From the cell containing the given text, extract its center point as [x, y] coordinate. 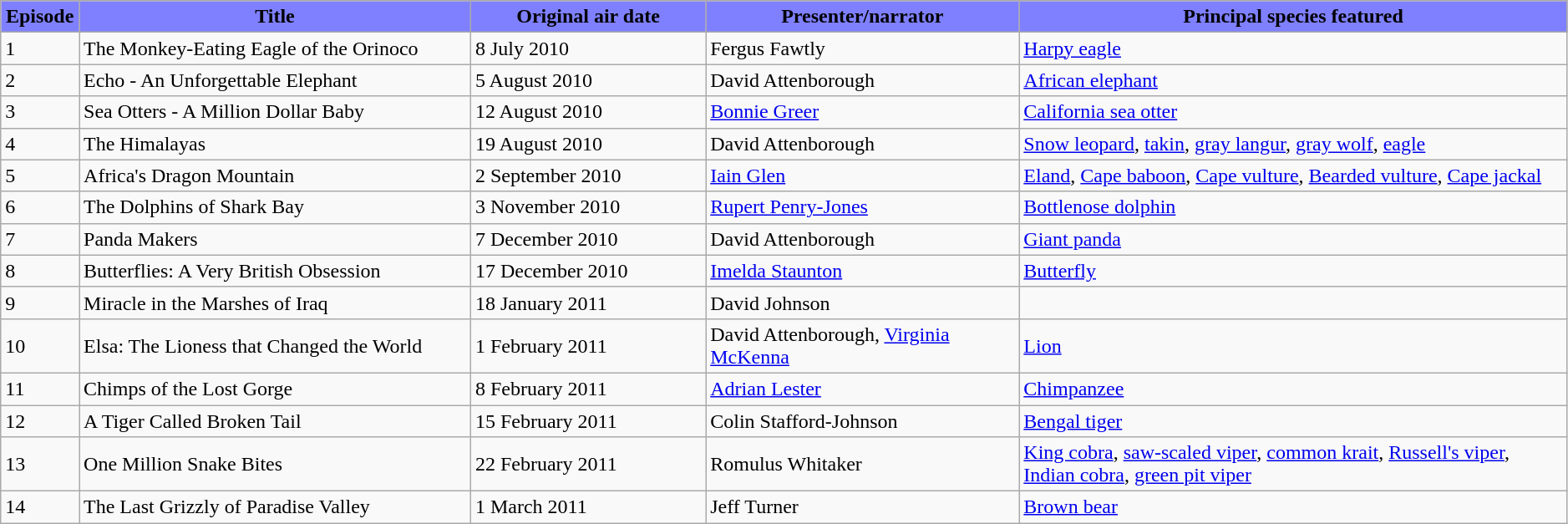
Butterfly [1293, 271]
Chimpanzee [1293, 389]
One Million Snake Bites [276, 465]
3 November 2010 [588, 207]
1 [40, 48]
13 [40, 465]
7 December 2010 [588, 239]
17 December 2010 [588, 271]
Original air date [588, 17]
7 [40, 239]
African elephant [1293, 80]
The Last Grizzly of Paradise Valley [276, 507]
Bonnie Greer [862, 112]
4 [40, 144]
Principal species featured [1293, 17]
2 [40, 80]
David Johnson [862, 303]
Miracle in the Marshes of Iraq [276, 303]
California sea otter [1293, 112]
Brown bear [1293, 507]
14 [40, 507]
1 February 2011 [588, 346]
Jeff Turner [862, 507]
The Himalayas [276, 144]
Presenter/narrator [862, 17]
Giant panda [1293, 239]
David Attenborough, Virginia McKenna [862, 346]
Eland, Cape baboon, Cape vulture, Bearded vulture, Cape jackal [1293, 176]
12 [40, 420]
Bottlenose dolphin [1293, 207]
Lion [1293, 346]
Episode [40, 17]
5 August 2010 [588, 80]
10 [40, 346]
3 [40, 112]
22 February 2011 [588, 465]
15 February 2011 [588, 420]
9 [40, 303]
Rupert Penry-Jones [862, 207]
The Dolphins of Shark Bay [276, 207]
Echo - An Unforgettable Elephant [276, 80]
Harpy eagle [1293, 48]
Bengal tiger [1293, 420]
Adrian Lester [862, 389]
18 January 2011 [588, 303]
King cobra, saw-scaled viper, common krait, Russell's viper, Indian cobra, green pit viper [1293, 465]
8 July 2010 [588, 48]
Elsa: The Lioness that Changed the World [276, 346]
Snow leopard, takin, gray langur, gray wolf, eagle [1293, 144]
Butterflies: A Very British Obsession [276, 271]
Colin Stafford-Johnson [862, 420]
Romulus Whitaker [862, 465]
Fergus Fawtly [862, 48]
Panda Makers [276, 239]
19 August 2010 [588, 144]
Title [276, 17]
A Tiger Called Broken Tail [276, 420]
8 [40, 271]
11 [40, 389]
Iain Glen [862, 176]
6 [40, 207]
Chimps of the Lost Gorge [276, 389]
5 [40, 176]
1 March 2011 [588, 507]
Imelda Staunton [862, 271]
Africa's Dragon Mountain [276, 176]
2 September 2010 [588, 176]
12 August 2010 [588, 112]
Sea Otters - A Million Dollar Baby [276, 112]
8 February 2011 [588, 389]
The Monkey-Eating Eagle of the Orinoco [276, 48]
